Output the [x, y] coordinate of the center of the cell containing the given text.  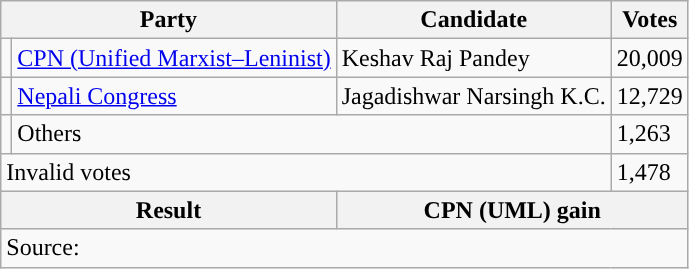
Keshav Raj Pandey [474, 58]
20,009 [650, 58]
1,263 [650, 134]
Jagadishwar Narsingh K.C. [474, 96]
CPN (UML) gain [512, 210]
Others [312, 134]
Nepali Congress [174, 96]
Candidate [474, 20]
Source: [345, 248]
Party [168, 20]
Votes [650, 20]
1,478 [650, 172]
12,729 [650, 96]
Invalid votes [306, 172]
CPN (Unified Marxist–Leninist) [174, 58]
Result [168, 210]
